Output the [X, Y] coordinate of the center of the cell containing the given text.  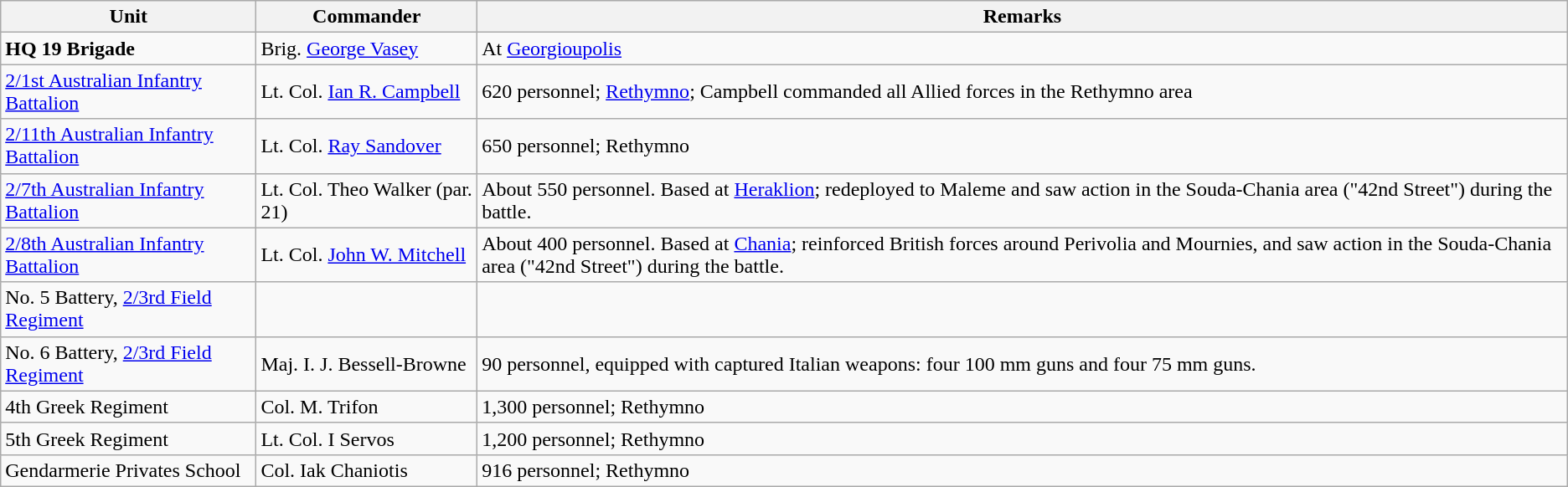
1,300 personnel; Rethymno [1023, 407]
2/11th Australian Infantry Battalion [129, 146]
916 personnel; Rethymno [1023, 470]
Gendarmerie Privates School [129, 470]
Lt. Col. Theo Walker (par. 21) [367, 201]
Brig. George Vasey [367, 49]
2/1st Australian Infantry Battalion [129, 92]
Commander [367, 17]
Lt. Col. John W. Mitchell [367, 254]
Lt. Col. Ray Sandover [367, 146]
2/8th Australian Infantry Battalion [129, 254]
Col. Iak Chaniotis [367, 470]
Unit [129, 17]
Remarks [1023, 17]
Maj. I. J. Bessell-Browne [367, 363]
2/7th Australian Infantry Battalion [129, 201]
4th Greek Regiment [129, 407]
No. 5 Battery, 2/3rd Field Regiment [129, 310]
5th Greek Regiment [129, 438]
1,200 personnel; Rethymno [1023, 438]
Col. M. Trifon [367, 407]
90 personnel, equipped with captured Italian weapons: four 100 mm guns and four 75 mm guns. [1023, 363]
Lt. Col. I Servos [367, 438]
620 personnel; Rethymno; Campbell commanded all Allied forces in the Rethymno area [1023, 92]
At Georgioupolis [1023, 49]
Lt. Col. Ian R. Campbell [367, 92]
HQ 19 Brigade [129, 49]
No. 6 Battery, 2/3rd Field Regiment [129, 363]
650 personnel; Rethymno [1023, 146]
About 550 personnel. Based at Heraklion; redeployed to Maleme and saw action in the Souda-Chania area ("42nd Street") during the battle. [1023, 201]
